Return the (x, y) coordinate for the center point of the cell that contains the specified text.  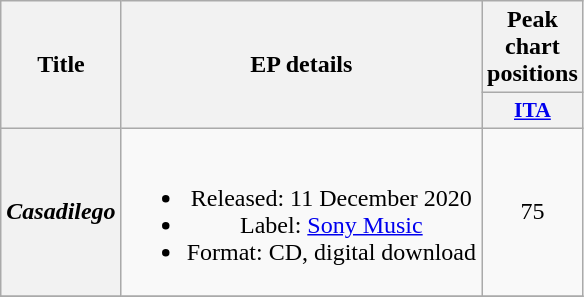
EP details (301, 65)
Title (61, 65)
Casadilego (61, 212)
Released: 11 December 2020Label: Sony MusicFormat: CD, digital download (301, 212)
Peak chart positions (533, 47)
ITA (533, 111)
75 (533, 212)
